Return the [X, Y] coordinate for the center point of the cell that contains the specified text.  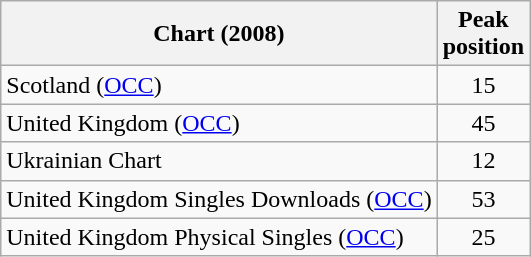
Peakposition [483, 34]
Ukrainian Chart [219, 161]
25 [483, 237]
45 [483, 123]
Chart (2008) [219, 34]
United Kingdom (OCC) [219, 123]
United Kingdom Singles Downloads (OCC) [219, 199]
United Kingdom Physical Singles (OCC) [219, 237]
Scotland (OCC) [219, 85]
12 [483, 161]
53 [483, 199]
15 [483, 85]
